Locate the cell with the specified text and output its [X, Y] center coordinate. 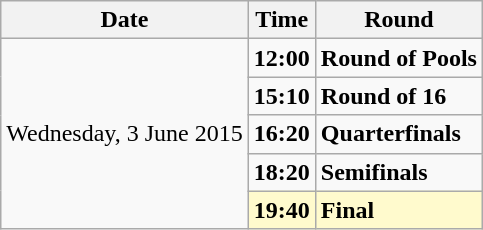
15:10 [282, 96]
18:20 [282, 172]
19:40 [282, 210]
Wednesday, 3 June 2015 [125, 134]
Round of 16 [398, 96]
Final [398, 210]
12:00 [282, 58]
Round [398, 20]
Date [125, 20]
Time [282, 20]
Round of Pools [398, 58]
Semifinals [398, 172]
Quarterfinals [398, 134]
16:20 [282, 134]
